Scan for the cell matching the given text and deliver its (x, y) coordinate at center. 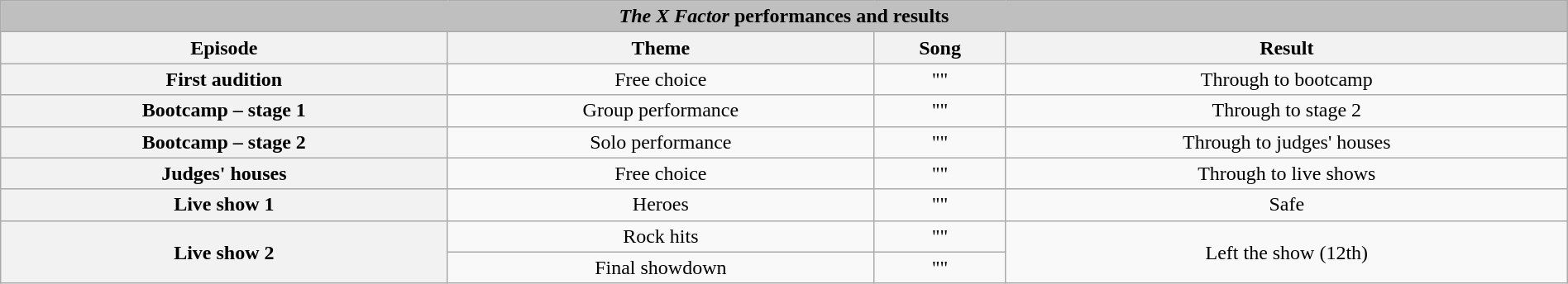
Theme (661, 48)
Episode (224, 48)
Solo performance (661, 142)
Safe (1287, 205)
Through to judges' houses (1287, 142)
Through to bootcamp (1287, 79)
The X Factor performances and results (784, 17)
Live show 1 (224, 205)
Through to stage 2 (1287, 111)
Song (940, 48)
Judges' houses (224, 173)
Result (1287, 48)
Heroes (661, 205)
Rock hits (661, 236)
Group performance (661, 111)
Live show 2 (224, 252)
First audition (224, 79)
Bootcamp – stage 2 (224, 142)
Bootcamp – stage 1 (224, 111)
Left the show (12th) (1287, 252)
Final showdown (661, 267)
Through to live shows (1287, 173)
